Provide the [X, Y] coordinate of the cell's center where the given text is located.  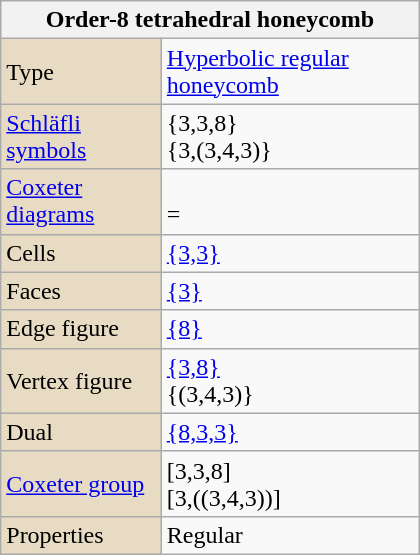
Dual [82, 432]
{8,3,3} [290, 432]
= [290, 202]
Order-8 tetrahedral honeycomb [210, 20]
Coxeter group [82, 484]
Cells [82, 253]
Edge figure [82, 329]
Schläfli symbols [82, 136]
Properties [82, 535]
[3,3,8][3,((3,4,3))] [290, 484]
{3,3} [290, 253]
{3,8} {(3,4,3)} [290, 380]
{3} [290, 291]
Vertex figure [82, 380]
Regular [290, 535]
{3,3,8}{3,(3,4,3)} [290, 136]
Type [82, 72]
{8} [290, 329]
Faces [82, 291]
Hyperbolic regular honeycomb [290, 72]
Coxeter diagrams [82, 202]
